Identify which cell holds the provided text, then report its [x, y] central coordinate. 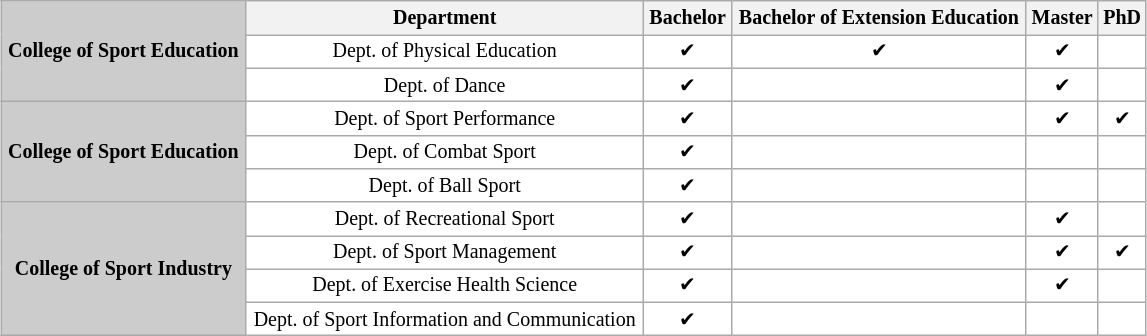
PhD [1122, 18]
Dept. of Sport Information and Communication [444, 318]
College of Sport Industry [123, 269]
Master [1062, 18]
Dept. of Physical Education [444, 52]
Dept. of Sport Performance [444, 118]
Bachelor of Extension Education [880, 18]
Dept. of Exercise Health Science [444, 286]
Dept. of Combat Sport [444, 152]
Dept. of Recreational Sport [444, 218]
Department [444, 18]
Dept. of Ball Sport [444, 186]
Bachelor [688, 18]
Dept. of Dance [444, 84]
Dept. of Sport Management [444, 252]
